Return [x, y] of the center of cell containing provided text 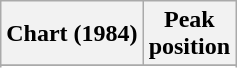
Chart (1984) [72, 34]
Peakposition [189, 34]
